Locate the cell with the specified text and output its (x, y) center coordinate. 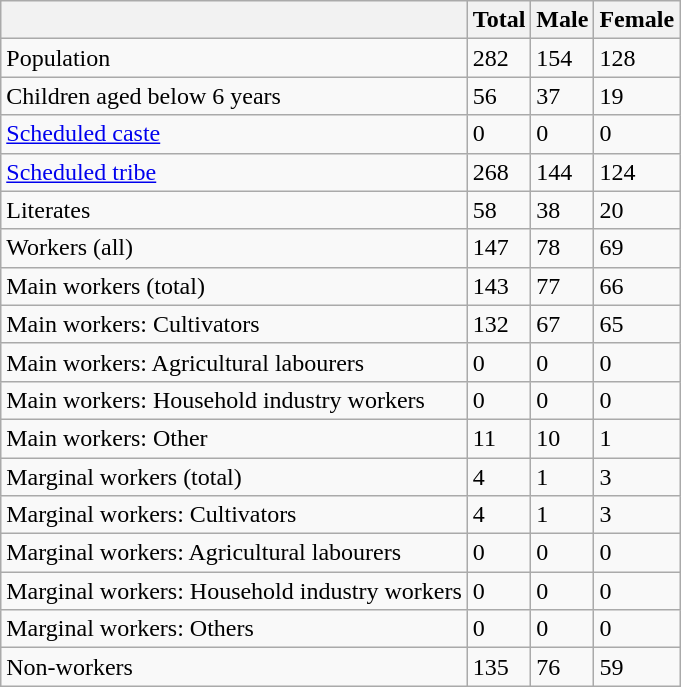
154 (562, 58)
Marginal workers: Agricultural labourers (234, 553)
Main workers (total) (234, 286)
147 (499, 248)
58 (499, 210)
77 (562, 286)
Total (499, 20)
268 (499, 172)
Marginal workers: Others (234, 629)
Scheduled caste (234, 134)
Male (562, 20)
Literates (234, 210)
132 (499, 324)
124 (637, 172)
78 (562, 248)
67 (562, 324)
11 (499, 438)
135 (499, 667)
38 (562, 210)
Population (234, 58)
Non-workers (234, 667)
Marginal workers (total) (234, 477)
144 (562, 172)
128 (637, 58)
282 (499, 58)
65 (637, 324)
69 (637, 248)
10 (562, 438)
56 (499, 96)
Main workers: Household industry workers (234, 400)
59 (637, 667)
Main workers: Cultivators (234, 324)
Workers (all) (234, 248)
Children aged below 6 years (234, 96)
Main workers: Agricultural labourers (234, 362)
Marginal workers: Cultivators (234, 515)
Marginal workers: Household industry workers (234, 591)
20 (637, 210)
143 (499, 286)
19 (637, 96)
76 (562, 667)
37 (562, 96)
Scheduled tribe (234, 172)
66 (637, 286)
Main workers: Other (234, 438)
Female (637, 20)
